Find where the given text appears and provide that cell's center as (X, Y) coordinate. 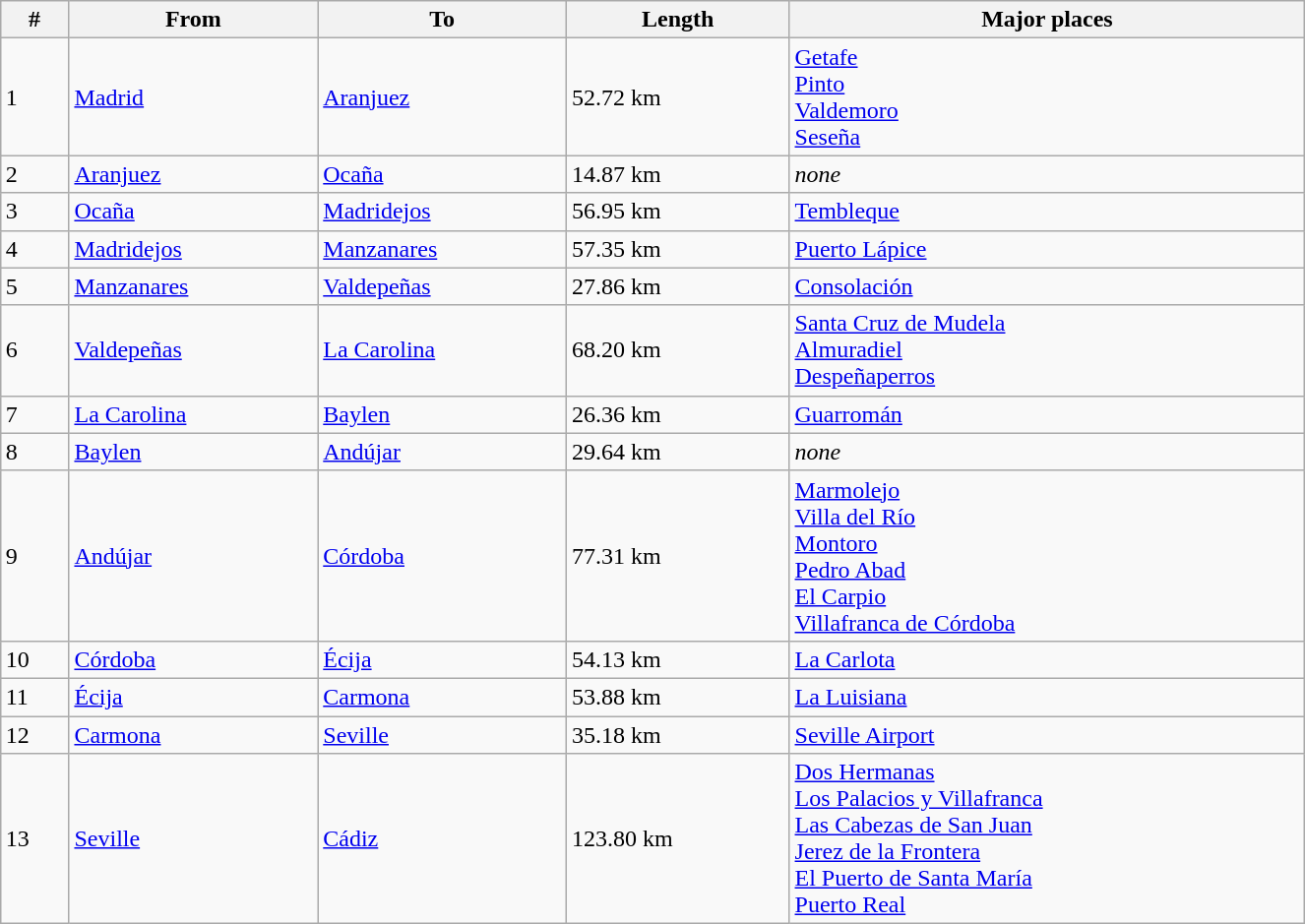
9 (34, 555)
8 (34, 452)
6 (34, 350)
27.86 km (678, 286)
7 (34, 414)
To (443, 20)
From (193, 20)
Dos HermanasLos Palacios y VillafrancaLas Cabezas de San JuanJerez de la FronteraEl Puerto de Santa MaríaPuerto Real (1047, 838)
Tembleque (1047, 212)
123.80 km (678, 838)
5 (34, 286)
29.64 km (678, 452)
57.35 km (678, 249)
3 (34, 212)
La Luisiana (1047, 697)
Major places (1047, 20)
Cádiz (443, 838)
4 (34, 249)
77.31 km (678, 555)
2 (34, 174)
# (34, 20)
Madrid (193, 96)
GetafePintoValdemoroSeseña (1047, 96)
Consolación (1047, 286)
35.18 km (678, 735)
Seville Airport (1047, 735)
MarmolejoVilla del RíoMontoroPedro AbadEl CarpioVillafranca de Córdoba (1047, 555)
68.20 km (678, 350)
52.72 km (678, 96)
10 (34, 659)
11 (34, 697)
Puerto Lápice (1047, 249)
26.36 km (678, 414)
12 (34, 735)
Guarromán (1047, 414)
Santa Cruz de MudelaAlmuradielDespeñaperros (1047, 350)
La Carlota (1047, 659)
14.87 km (678, 174)
56.95 km (678, 212)
13 (34, 838)
54.13 km (678, 659)
1 (34, 96)
Length (678, 20)
53.88 km (678, 697)
